From the cell containing the given text, extract its center point as [X, Y] coordinate. 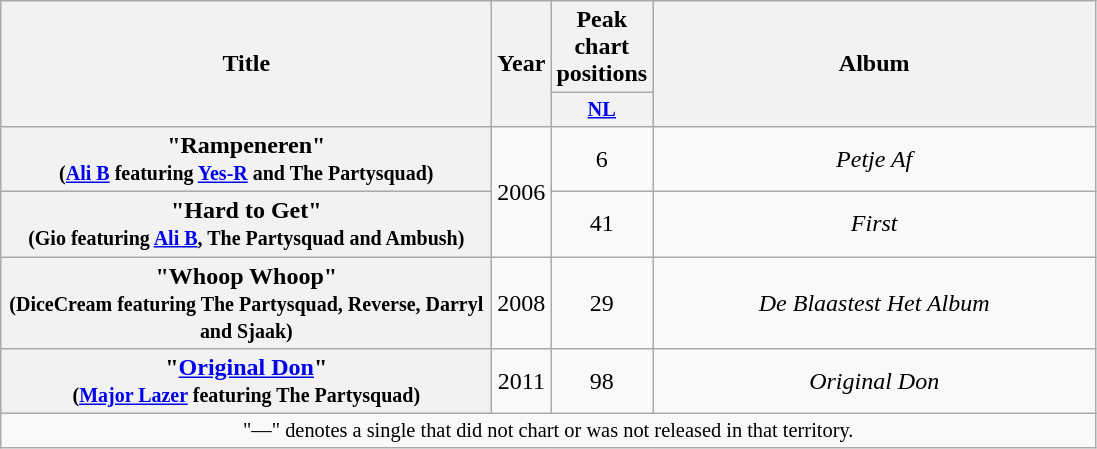
2006 [522, 191]
6 [602, 158]
Peak chart positions [602, 47]
98 [602, 382]
"Hard to Get"(Gio featuring Ali B, The Partysquad and Ambush) [246, 224]
NL [602, 110]
2008 [522, 303]
Album [874, 64]
"Rampeneren"(Ali B featuring Yes-R and The Partysquad) [246, 158]
De Blaastest Het Album [874, 303]
2011 [522, 382]
Title [246, 64]
"Whoop Whoop"(DiceCream featuring The Partysquad, Reverse, Darryl and Sjaak) [246, 303]
"Original Don"(Major Lazer featuring The Partysquad) [246, 382]
First [874, 224]
Original Don [874, 382]
Petje Af [874, 158]
Year [522, 64]
41 [602, 224]
29 [602, 303]
"—" denotes a single that did not chart or was not released in that territory. [548, 431]
